Detect which cell encompasses the target text, then output its [X, Y] center coordinate. 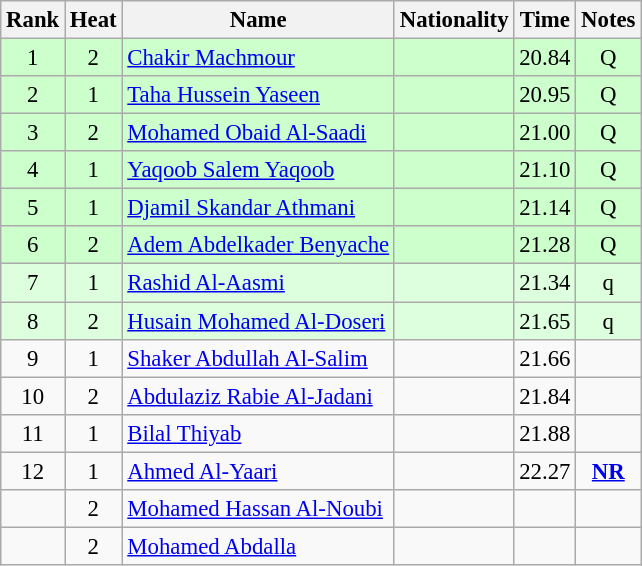
Shaker Abdullah Al-Salim [258, 358]
21.14 [545, 208]
3 [33, 133]
20.84 [545, 58]
21.84 [545, 396]
Ahmed Al-Yaari [258, 471]
4 [33, 170]
5 [33, 208]
Mohamed Hassan Al-Noubi [258, 509]
Yaqoob Salem Yaqoob [258, 170]
Mohamed Obaid Al-Saadi [258, 133]
21.65 [545, 321]
Adem Abdelkader Benyache [258, 245]
Rank [33, 20]
10 [33, 396]
Rashid Al-Aasmi [258, 283]
12 [33, 471]
21.10 [545, 170]
7 [33, 283]
22.27 [545, 471]
21.28 [545, 245]
Notes [608, 20]
6 [33, 245]
Nationality [454, 20]
21.66 [545, 358]
20.95 [545, 95]
Taha Hussein Yaseen [258, 95]
Djamil Skandar Athmani [258, 208]
Name [258, 20]
8 [33, 321]
21.34 [545, 283]
21.88 [545, 433]
Bilal Thiyab [258, 433]
21.00 [545, 133]
NR [608, 471]
Heat [94, 20]
Husain Mohamed Al-Doseri [258, 321]
Chakir Machmour [258, 58]
9 [33, 358]
Abdulaziz Rabie Al-Jadani [258, 396]
11 [33, 433]
Mohamed Abdalla [258, 546]
Time [545, 20]
